Scan for the cell matching the given text and deliver its (X, Y) coordinate at center. 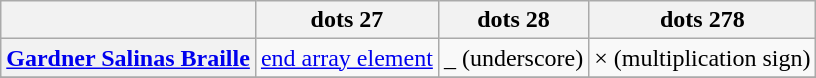
dots 278 (702, 20)
× (multiplication sign) (702, 58)
dots 28 (513, 20)
end array element (346, 58)
_ (underscore) (513, 58)
Gardner Salinas Braille (128, 58)
dots 27 (346, 20)
